From the cell containing the given text, extract its center point as (x, y) coordinate. 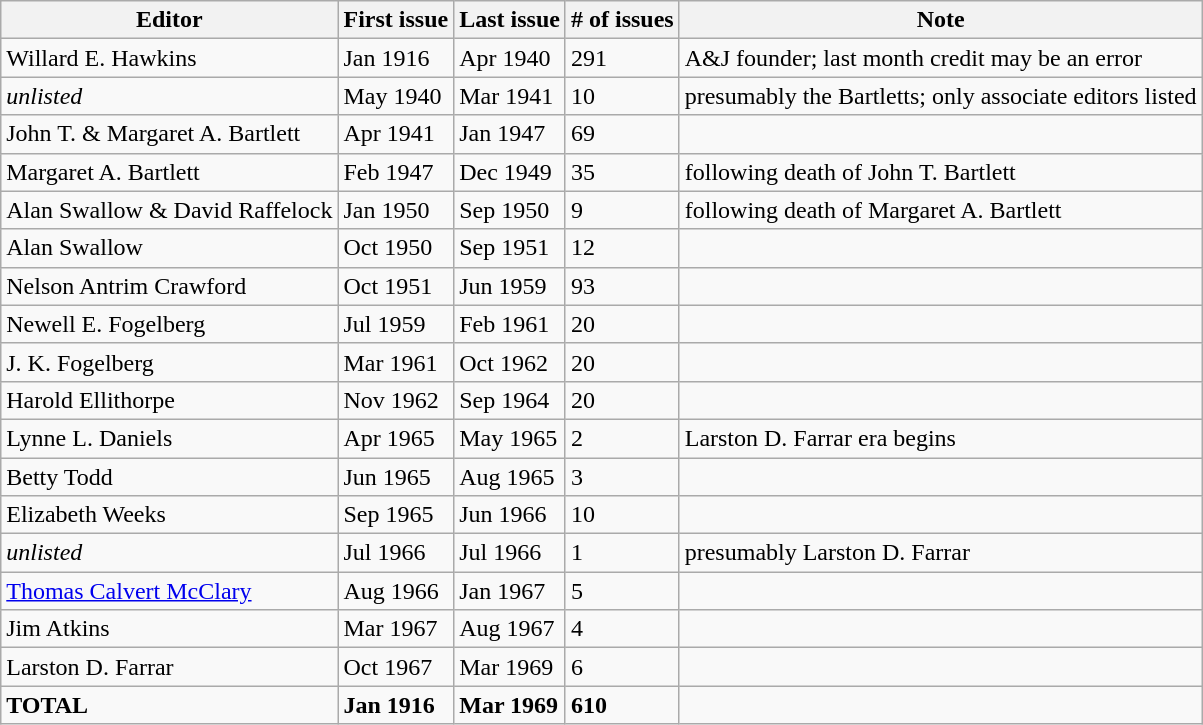
Larston D. Farrar (170, 667)
Alan Swallow (170, 248)
Apr 1940 (510, 58)
presumably Larston D. Farrar (940, 553)
Newell E. Fogelberg (170, 324)
Willard E. Hawkins (170, 58)
Oct 1967 (396, 667)
Sep 1964 (510, 400)
Jun 1966 (510, 515)
Nov 1962 (396, 400)
Aug 1967 (510, 629)
Note (940, 20)
9 (622, 210)
May 1965 (510, 438)
Jim Atkins (170, 629)
Margaret A. Bartlett (170, 172)
Sep 1950 (510, 210)
610 (622, 705)
6 (622, 667)
Alan Swallow & David Raffelock (170, 210)
Oct 1950 (396, 248)
Dec 1949 (510, 172)
Editor (170, 20)
Apr 1965 (396, 438)
Nelson Antrim Crawford (170, 286)
A&J founder; last month credit may be an error (940, 58)
Mar 1941 (510, 96)
Larston D. Farrar era begins (940, 438)
Feb 1947 (396, 172)
May 1940 (396, 96)
Jun 1965 (396, 477)
Aug 1965 (510, 477)
3 (622, 477)
12 (622, 248)
Feb 1961 (510, 324)
presumably the Bartletts; only associate editors listed (940, 96)
5 (622, 591)
Apr 1941 (396, 134)
93 (622, 286)
Lynne L. Daniels (170, 438)
TOTAL (170, 705)
Oct 1951 (396, 286)
# of issues (622, 20)
Jan 1967 (510, 591)
Mar 1961 (396, 362)
Oct 1962 (510, 362)
2 (622, 438)
4 (622, 629)
291 (622, 58)
69 (622, 134)
following death of John T. Bartlett (940, 172)
Elizabeth Weeks (170, 515)
Harold Ellithorpe (170, 400)
Thomas Calvert McClary (170, 591)
First issue (396, 20)
Jun 1959 (510, 286)
following death of Margaret A. Bartlett (940, 210)
Sep 1965 (396, 515)
Jan 1950 (396, 210)
Jan 1947 (510, 134)
Jul 1959 (396, 324)
Mar 1967 (396, 629)
Last issue (510, 20)
35 (622, 172)
1 (622, 553)
Betty Todd (170, 477)
Aug 1966 (396, 591)
John T. & Margaret A. Bartlett (170, 134)
J. K. Fogelberg (170, 362)
Sep 1951 (510, 248)
